For the text-containing cell, return its midpoint in (X, Y) coordinate format. 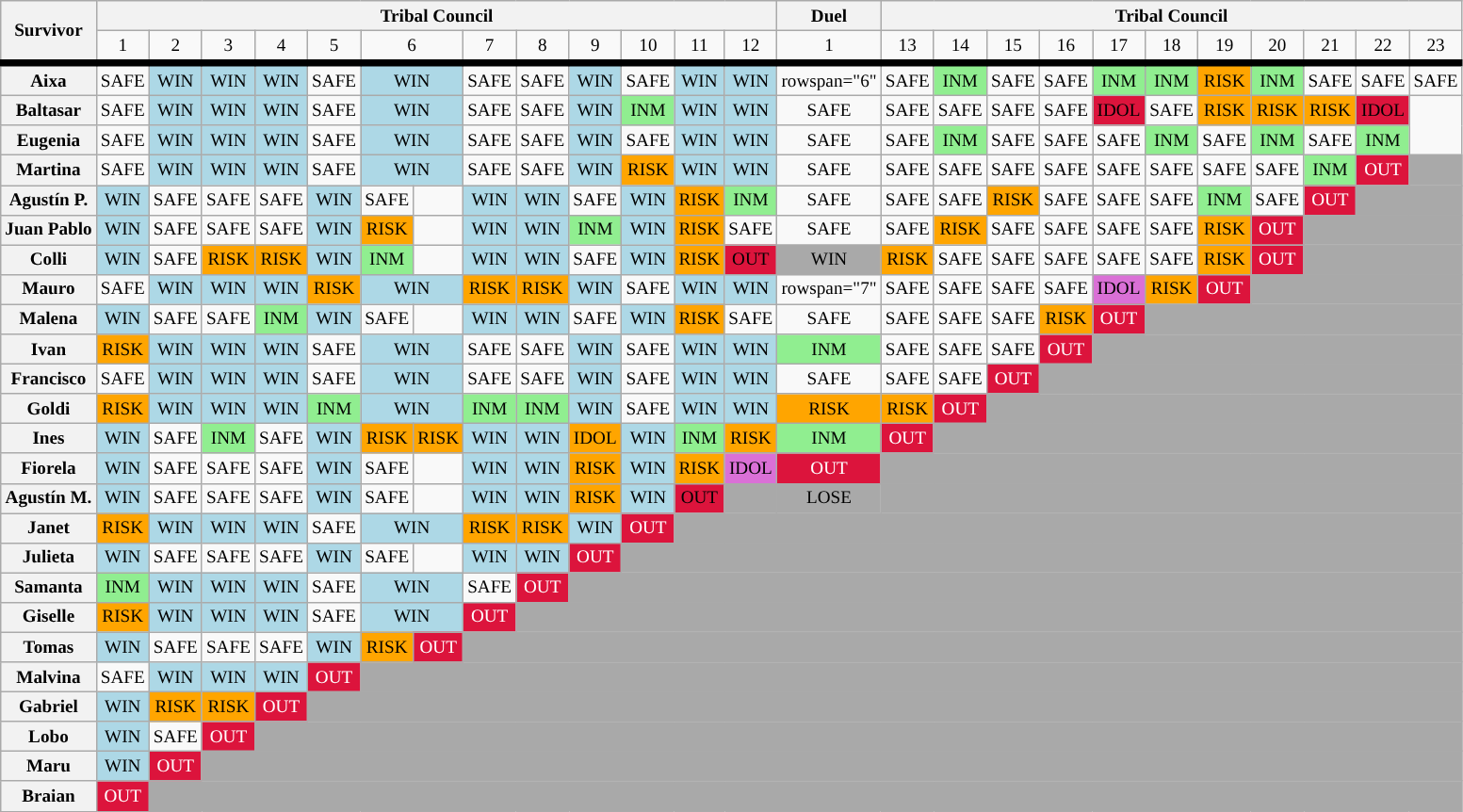
20 (1277, 47)
Lobo (49, 737)
17 (1119, 47)
22 (1383, 47)
10 (648, 47)
3 (228, 47)
Fiorela (49, 468)
15 (1013, 47)
Ivan (49, 349)
8 (543, 47)
9 (595, 47)
Colli (49, 260)
Braian (49, 796)
Francisco (49, 379)
Agustín P. (49, 200)
LOSE (829, 498)
5 (334, 47)
rowspan="7" (829, 289)
18 (1172, 47)
Julieta (49, 558)
Tomas (49, 647)
7 (490, 47)
Maru (49, 767)
19 (1225, 47)
rowspan="6" (829, 79)
Juan Pablo (49, 230)
Malvina (49, 677)
14 (960, 47)
Duel (829, 16)
Martina (49, 171)
11 (699, 47)
Survivor (49, 32)
Janet (49, 528)
23 (1436, 47)
21 (1330, 47)
Gabriel (49, 706)
Eugenia (49, 140)
13 (907, 47)
Goldi (49, 409)
Agustín M. (49, 498)
2 (175, 47)
Ines (49, 439)
Aixa (49, 79)
4 (281, 47)
6 (413, 47)
12 (751, 47)
Samanta (49, 588)
Baltasar (49, 110)
Mauro (49, 289)
16 (1065, 47)
Giselle (49, 617)
Malena (49, 319)
